Capture the cell that displays the provided text and extract its [X, Y] central coordinate. 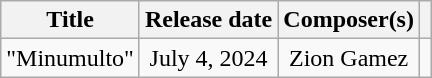
Zion Gamez [349, 58]
July 4, 2024 [208, 58]
"Minumulto" [70, 58]
Composer(s) [349, 20]
Release date [208, 20]
Title [70, 20]
